Detect which cell encompasses the target text, then output its (X, Y) center coordinate. 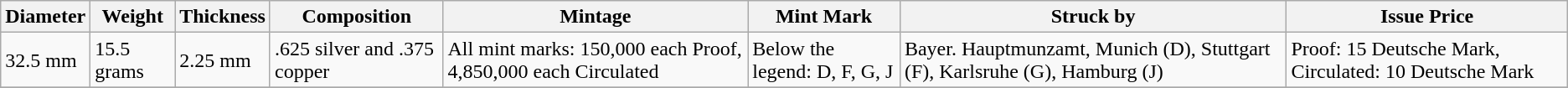
Issue Price (1427, 17)
Thickness (223, 17)
All mint marks: 150,000 each Proof, 4,850,000 each Circulated (596, 60)
2.25 mm (223, 60)
15.5 grams (132, 60)
Bayer. Hauptmunzamt, Munich (D), Stuttgart (F), Karlsruhe (G), Hamburg (J) (1092, 60)
.625 silver and .375 copper (357, 60)
32.5 mm (45, 60)
Mint Mark (824, 17)
Diameter (45, 17)
Struck by (1092, 17)
Composition (357, 17)
Mintage (596, 17)
Below the legend: D, F, G, J (824, 60)
Proof: 15 Deutsche Mark, Circulated: 10 Deutsche Mark (1427, 60)
Weight (132, 17)
